Locate the cell with the specified text and output its (x, y) center coordinate. 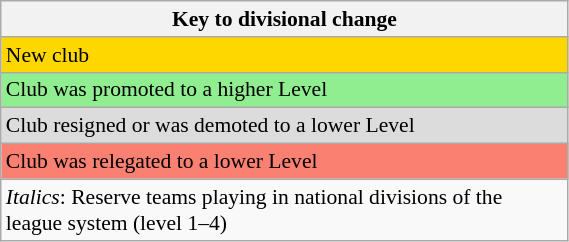
Key to divisional change (284, 19)
Italics: Reserve teams playing in national divisions of the league system (level 1–4) (284, 210)
Club resigned or was demoted to a lower Level (284, 126)
Club was relegated to a lower Level (284, 162)
Club was promoted to a higher Level (284, 90)
New club (284, 55)
